Extract the [X, Y] coordinate from the center of the cell holding the provided text.  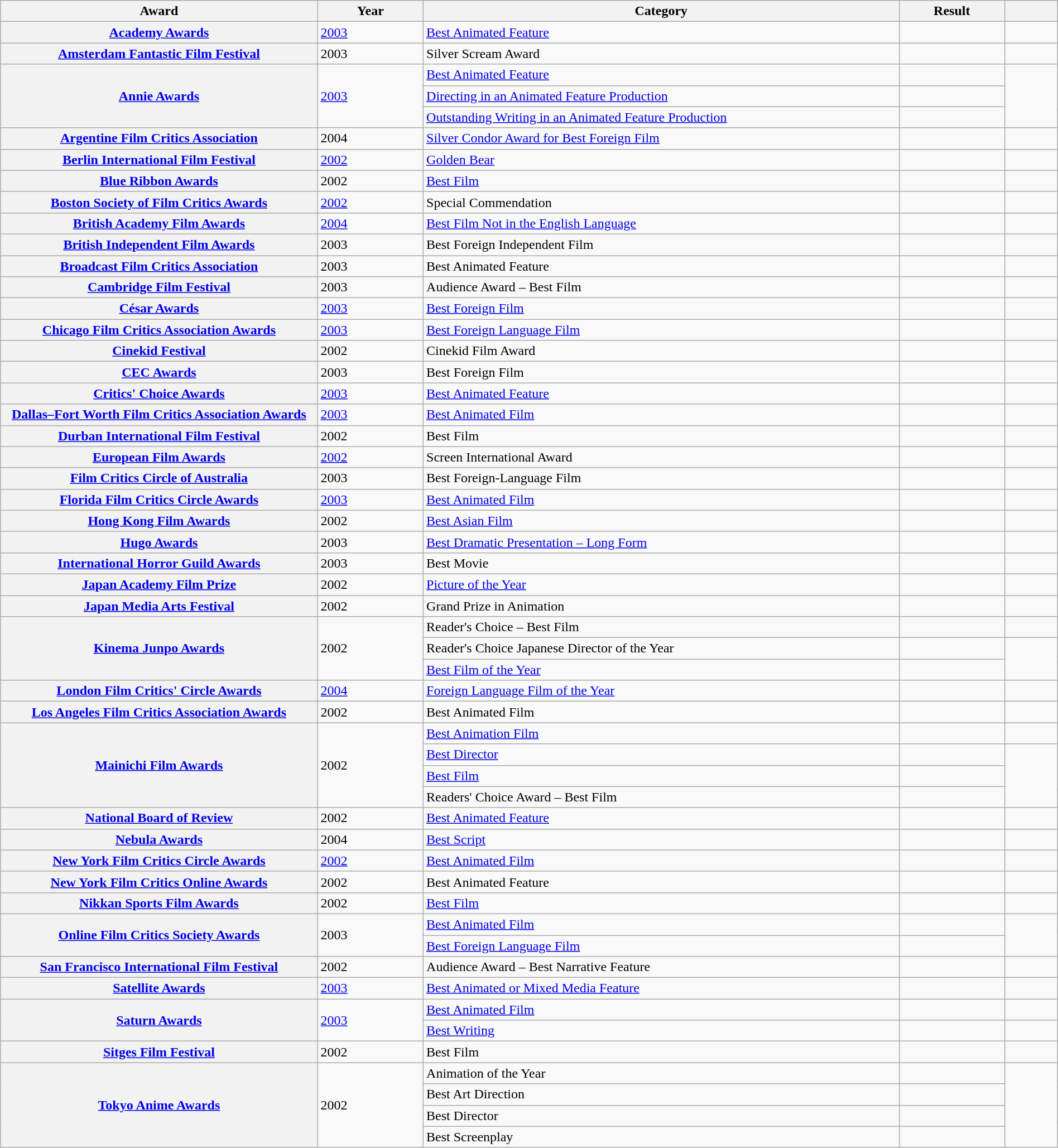
Best Film of the Year [662, 670]
Silver Scream Award [662, 54]
César Awards [159, 309]
Durban International Film Festival [159, 436]
Cinekid Film Award [662, 351]
Best Screenplay [662, 1137]
Best Animation Film [662, 733]
Readers' Choice Award – Best Film [662, 797]
Los Angeles Film Critics Association Awards [159, 712]
CEC Awards [159, 372]
Amsterdam Fantastic Film Festival [159, 54]
National Board of Review [159, 818]
Boston Society of Film Critics Awards [159, 202]
Year [371, 11]
Critics' Choice Awards [159, 393]
Hong Kong Film Awards [159, 521]
Award [159, 11]
European Film Awards [159, 457]
Screen International Award [662, 457]
Academy Awards [159, 32]
Annie Awards [159, 96]
Reader's Choice – Best Film [662, 627]
Nikkan Sports Film Awards [159, 903]
Best Script [662, 839]
Outstanding Writing in an Animated Feature Production [662, 117]
Foreign Language Film of the Year [662, 691]
Saturn Awards [159, 1020]
Grand Prize in Animation [662, 606]
Best Foreign-Language Film [662, 478]
Audience Award – Best Narrative Feature [662, 967]
Tokyo Anime Awards [159, 1105]
Nebula Awards [159, 839]
British Academy Film Awards [159, 223]
Animation of the Year [662, 1073]
Picture of the Year [662, 584]
Japan Media Arts Festival [159, 606]
San Francisco International Film Festival [159, 967]
Berlin International Film Festival [159, 160]
Satellite Awards [159, 988]
Film Critics Circle of Australia [159, 478]
Silver Condor Award for Best Foreign Film [662, 138]
Reader's Choice Japanese Director of the Year [662, 649]
Best Animated or Mixed Media Feature [662, 988]
Best Foreign Independent Film [662, 244]
Dallas–Fort Worth Film Critics Association Awards [159, 415]
Florida Film Critics Circle Awards [159, 499]
Argentine Film Critics Association [159, 138]
Cinekid Festival [159, 351]
Japan Academy Film Prize [159, 584]
International Horror Guild Awards [159, 563]
Broadcast Film Critics Association [159, 266]
Best Art Direction [662, 1094]
Chicago Film Critics Association Awards [159, 330]
Result [952, 11]
New York Film Critics Circle Awards [159, 861]
Golden Bear [662, 160]
Best Film Not in the English Language [662, 223]
Special Commendation [662, 202]
Best Movie [662, 563]
Hugo Awards [159, 542]
Audience Award – Best Film [662, 287]
London Film Critics' Circle Awards [159, 691]
Online Film Critics Society Awards [159, 935]
Cambridge Film Festival [159, 287]
Sitges Film Festival [159, 1052]
Directing in an Animated Feature Production [662, 96]
New York Film Critics Online Awards [159, 882]
Best Asian Film [662, 521]
Category [662, 11]
Mainichi Film Awards [159, 765]
Kinema Junpo Awards [159, 649]
Best Dramatic Presentation – Long Form [662, 542]
Blue Ribbon Awards [159, 181]
Best Writing [662, 1031]
British Independent Film Awards [159, 244]
